Find where the given text appears and provide that cell's center as (X, Y) coordinate. 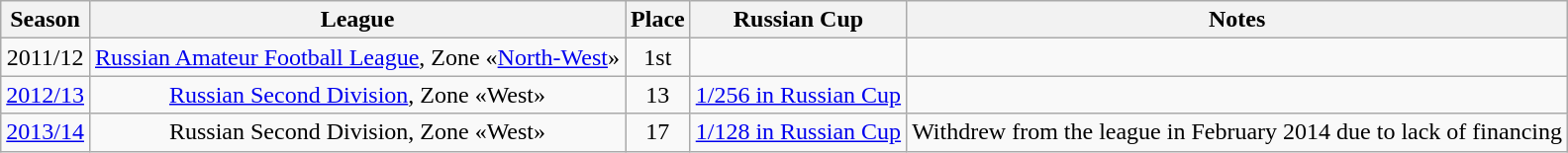
2012/13 (46, 95)
Russian Cup (798, 20)
2013/14 (46, 132)
Notes (1237, 20)
Withdrew from the league in February 2014 due to lack of financing (1237, 132)
2011/12 (46, 57)
Season (46, 20)
1/128 in Russian Cup (798, 132)
League (356, 20)
1st (658, 57)
17 (658, 132)
Place (658, 20)
1/256 in Russian Cup (798, 95)
13 (658, 95)
Russian Amateur Football League, Zone «North-West» (356, 57)
